Extract the [x, y] coordinate from the center of the cell holding the provided text.  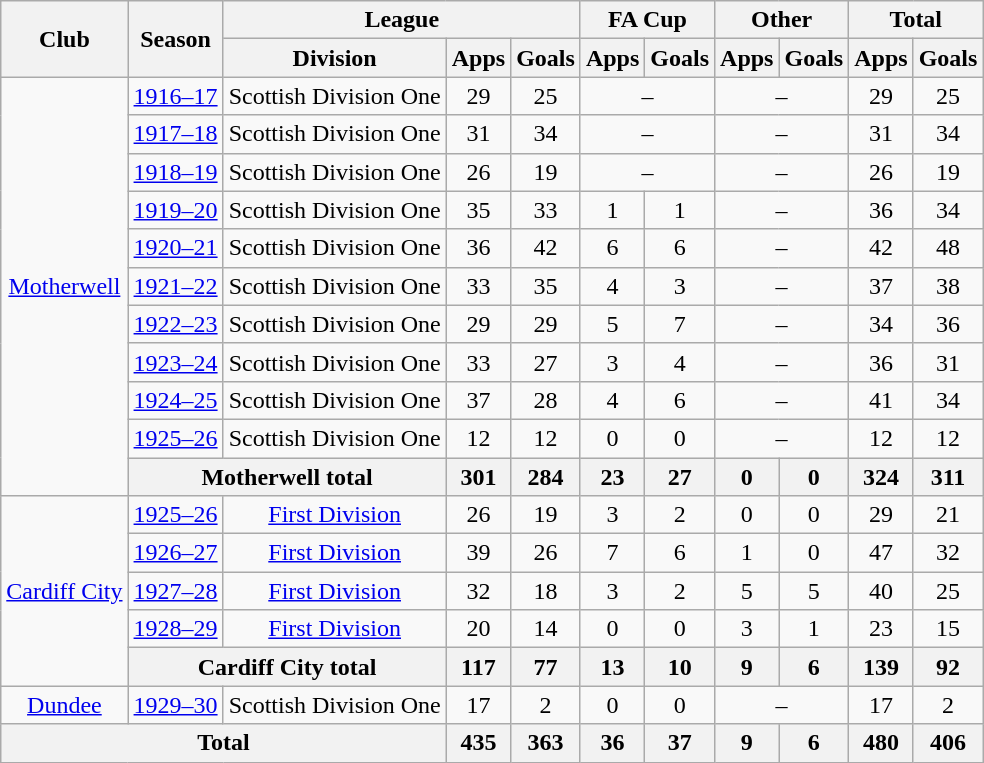
1926–27 [176, 553]
41 [881, 400]
28 [546, 400]
Division [334, 58]
Cardiff City total [287, 667]
301 [478, 477]
435 [478, 743]
14 [546, 629]
Season [176, 39]
1921–22 [176, 286]
18 [546, 591]
1922–23 [176, 324]
10 [680, 667]
1918–19 [176, 172]
13 [612, 667]
League [402, 20]
92 [948, 667]
311 [948, 477]
406 [948, 743]
39 [478, 553]
FA Cup [647, 20]
324 [881, 477]
38 [948, 286]
Motherwell total [287, 477]
Motherwell [64, 286]
48 [948, 248]
363 [546, 743]
139 [881, 667]
40 [881, 591]
Dundee [64, 705]
47 [881, 553]
1927–28 [176, 591]
Club [64, 39]
480 [881, 743]
117 [478, 667]
1929–30 [176, 705]
Cardiff City [64, 591]
284 [546, 477]
20 [478, 629]
1924–25 [176, 400]
15 [948, 629]
1928–29 [176, 629]
77 [546, 667]
1919–20 [176, 210]
21 [948, 515]
1917–18 [176, 134]
1916–17 [176, 96]
1920–21 [176, 248]
1923–24 [176, 362]
Other [782, 20]
